For the text-containing cell, return its midpoint in (X, Y) coordinate format. 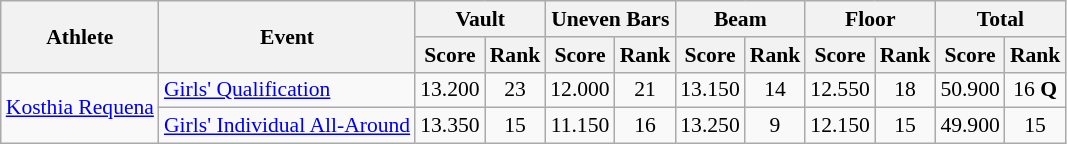
Event (287, 36)
12.550 (840, 90)
Uneven Bars (610, 19)
13.150 (710, 90)
23 (516, 90)
12.150 (840, 126)
16 (646, 126)
Floor (870, 19)
Total (1000, 19)
13.200 (450, 90)
Kosthia Requena (80, 108)
9 (776, 126)
11.150 (580, 126)
Athlete (80, 36)
Beam (740, 19)
50.900 (970, 90)
16 Q (1036, 90)
Vault (480, 19)
21 (646, 90)
49.900 (970, 126)
13.250 (710, 126)
14 (776, 90)
Girls' Individual All-Around (287, 126)
Girls' Qualification (287, 90)
12.000 (580, 90)
13.350 (450, 126)
18 (906, 90)
